Find where the given text appears and provide that cell's center as (X, Y) coordinate. 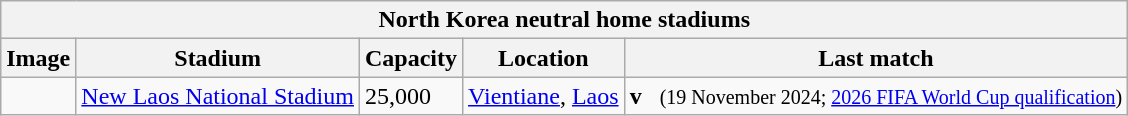
Capacity (410, 58)
25,000 (410, 96)
Image (38, 58)
New Laos National Stadium (218, 96)
North Korea neutral home stadiums (564, 20)
Last match (876, 58)
v (19 November 2024; 2026 FIFA World Cup qualification) (876, 96)
Location (544, 58)
Vientiane, Laos (544, 96)
Stadium (218, 58)
